Extract the [X, Y] coordinate from the center of the cell holding the provided text.  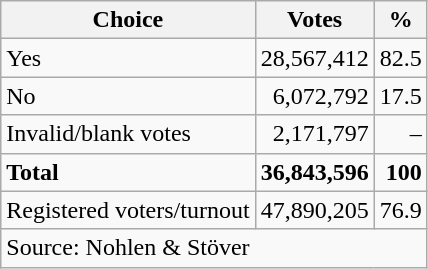
Invalid/blank votes [128, 134]
– [400, 134]
Source: Nohlen & Stöver [214, 248]
Total [128, 172]
36,843,596 [314, 172]
76.9 [400, 210]
28,567,412 [314, 58]
100 [400, 172]
No [128, 96]
6,072,792 [314, 96]
82.5 [400, 58]
47,890,205 [314, 210]
2,171,797 [314, 134]
% [400, 20]
Registered voters/turnout [128, 210]
Choice [128, 20]
17.5 [400, 96]
Yes [128, 58]
Votes [314, 20]
